Provide the (x, y) coordinate of the cell's center where the given text is located.  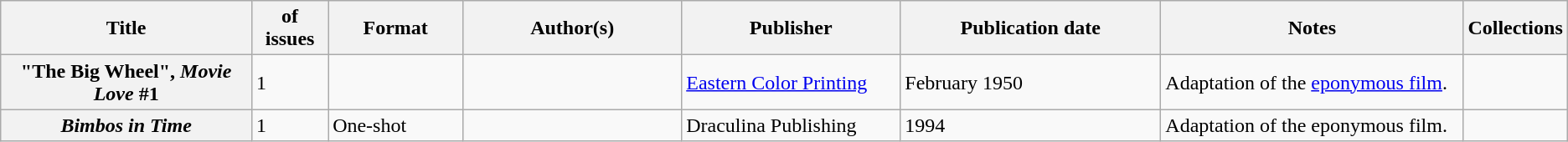
1994 (1030, 125)
Bimbos in Time (126, 125)
Notes (1312, 28)
One-shot (395, 125)
Title (126, 28)
of issues (290, 28)
Author(s) (573, 28)
Publisher (791, 28)
Collections (1515, 28)
Format (395, 28)
"The Big Wheel", Movie Love #1 (126, 82)
Publication date (1030, 28)
February 1950 (1030, 82)
Draculina Publishing (791, 125)
Eastern Color Printing (791, 82)
